From the cell containing the given text, extract its center point as (X, Y) coordinate. 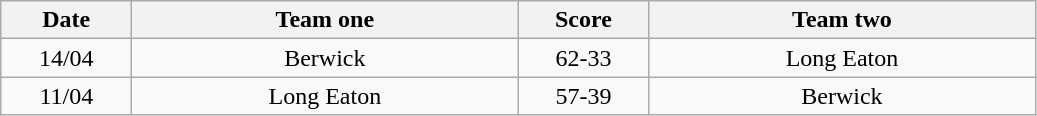
14/04 (66, 58)
Score (584, 20)
57-39 (584, 96)
Team one (325, 20)
Date (66, 20)
Team two (842, 20)
11/04 (66, 96)
62-33 (584, 58)
